Extract the [X, Y] coordinate from the center of the cell holding the provided text.  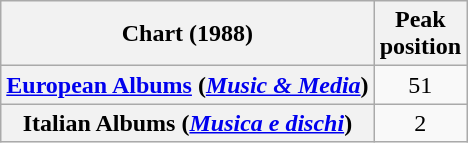
Italian Albums (Musica e dischi) [188, 123]
2 [420, 123]
Peakposition [420, 34]
Chart (1988) [188, 34]
European Albums (Music & Media) [188, 85]
51 [420, 85]
